Identify which cell holds the provided text, then report its (X, Y) central coordinate. 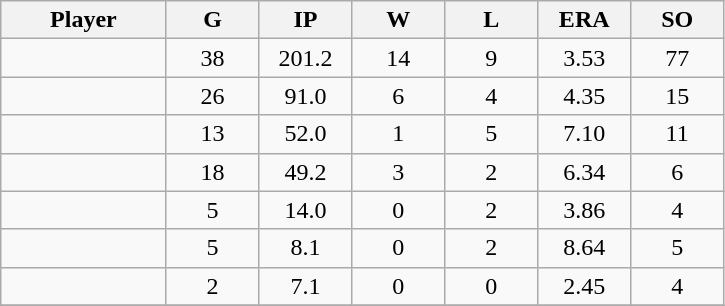
7.1 (306, 286)
8.1 (306, 248)
52.0 (306, 134)
3.53 (584, 58)
ERA (584, 20)
Player (84, 20)
201.2 (306, 58)
13 (212, 134)
W (398, 20)
49.2 (306, 172)
77 (678, 58)
3.86 (584, 210)
G (212, 20)
9 (492, 58)
26 (212, 96)
L (492, 20)
IP (306, 20)
1 (398, 134)
6.34 (584, 172)
8.64 (584, 248)
15 (678, 96)
11 (678, 134)
18 (212, 172)
SO (678, 20)
14.0 (306, 210)
14 (398, 58)
38 (212, 58)
91.0 (306, 96)
3 (398, 172)
2.45 (584, 286)
7.10 (584, 134)
4.35 (584, 96)
